Return the [x, y] coordinate for the center point of the cell that contains the specified text.  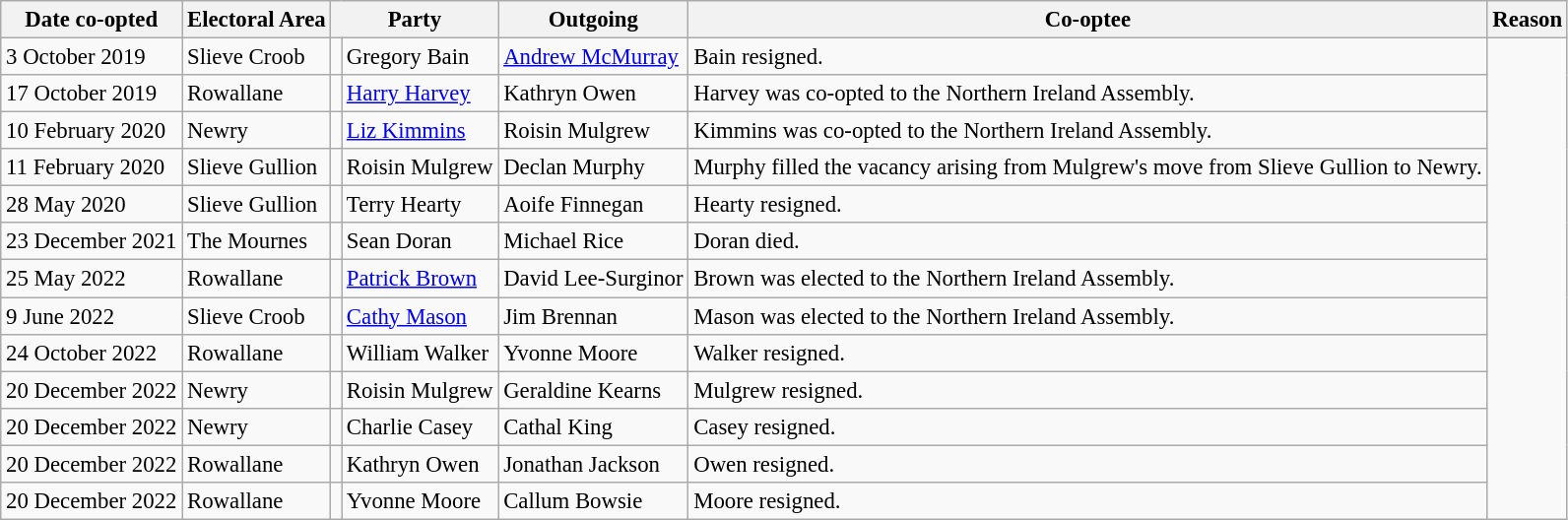
Gregory Bain [420, 57]
Jonathan Jackson [593, 464]
Cathal King [593, 426]
Date co-opted [92, 20]
3 October 2019 [92, 57]
Liz Kimmins [420, 131]
Party [415, 20]
Harry Harvey [420, 94]
23 December 2021 [92, 241]
Andrew McMurray [593, 57]
25 May 2022 [92, 279]
Mulgrew resigned. [1087, 390]
Brown was elected to the Northern Ireland Assembly. [1087, 279]
Casey resigned. [1087, 426]
Co-optee [1087, 20]
Mason was elected to the Northern Ireland Assembly. [1087, 316]
Sean Doran [420, 241]
Callum Bowsie [593, 501]
Moore resigned. [1087, 501]
William Walker [420, 353]
Murphy filled the vacancy arising from Mulgrew's move from Slieve Gullion to Newry. [1087, 167]
Outgoing [593, 20]
Michael Rice [593, 241]
Doran died. [1087, 241]
9 June 2022 [92, 316]
Reason [1527, 20]
Electoral Area [256, 20]
28 May 2020 [92, 205]
Walker resigned. [1087, 353]
Owen resigned. [1087, 464]
24 October 2022 [92, 353]
10 February 2020 [92, 131]
Kimmins was co-opted to the Northern Ireland Assembly. [1087, 131]
11 February 2020 [92, 167]
The Mournes [256, 241]
Hearty resigned. [1087, 205]
Cathy Mason [420, 316]
David Lee-Surginor [593, 279]
Declan Murphy [593, 167]
Geraldine Kearns [593, 390]
Harvey was co-opted to the Northern Ireland Assembly. [1087, 94]
Terry Hearty [420, 205]
Charlie Casey [420, 426]
Bain resigned. [1087, 57]
17 October 2019 [92, 94]
Aoife Finnegan [593, 205]
Patrick Brown [420, 279]
Jim Brennan [593, 316]
